Identify which cell holds the provided text, then report its (x, y) central coordinate. 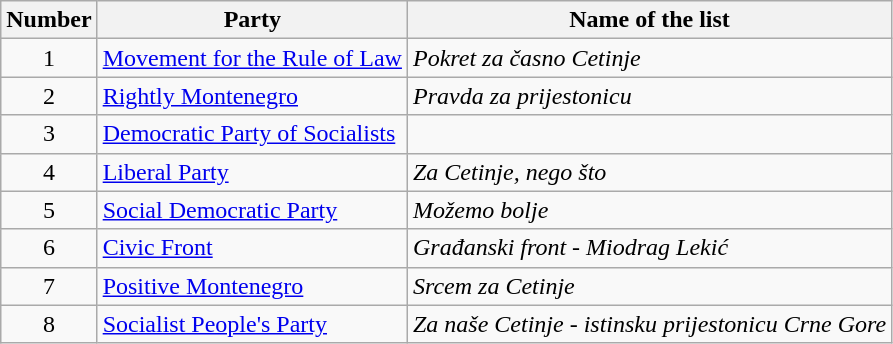
6 (49, 248)
Pokret za časno Cetinje (649, 58)
Rightly Montenegro (252, 96)
3 (49, 134)
Građanski front - Miodrag Lekić (649, 248)
Pravda za prijestonicu (649, 96)
Za naše Cetinje - istinsku prijestonicu Crne Gore (649, 324)
Social Democratic Party (252, 210)
8 (49, 324)
Movement for the Rule of Law (252, 58)
Name of the list (649, 20)
Party (252, 20)
5 (49, 210)
1 (49, 58)
Socialist People's Party (252, 324)
2 (49, 96)
4 (49, 172)
Positive Montenegro (252, 286)
7 (49, 286)
Liberal Party (252, 172)
Civic Front (252, 248)
Za Cetinje, nego što (649, 172)
Number (49, 20)
Srcem za Cetinje (649, 286)
Možemo bolje (649, 210)
Democratic Party of Socialists (252, 134)
